Determine the (x, y) coordinate at the center of the cell enclosing the given text.  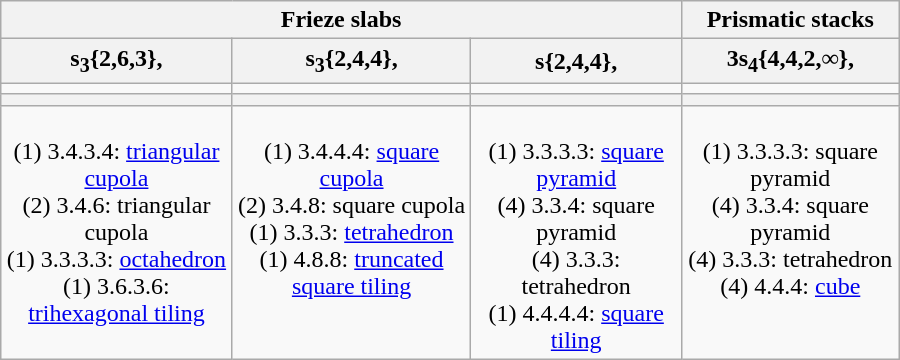
(1) 3.3.3.3: square pyramid(4) 3.3.4: square pyramid(4) 3.3.3: tetrahedron(1) 4.4.4.4: square tiling (576, 232)
(1) 3.3.3.3: square pyramid(4) 3.3.4: square pyramid(4) 3.3.3: tetrahedron(4) 4.4.4: cube (790, 232)
(1) 3.4.4.4: square cupola(2) 3.4.8: square cupola(1) 3.3.3: tetrahedron(1) 4.8.8: truncated square tiling (352, 232)
Frieze slabs (342, 20)
s3{2,4,4}, (352, 61)
3s4{4,4,2,∞}, (790, 61)
s{2,4,4}, (576, 61)
s3{2,6,3}, (116, 61)
(1) 3.4.3.4: triangular cupola(2) 3.4.6: triangular cupola(1) 3.3.3.3: octahedron(1) 3.6.3.6: trihexagonal tiling (116, 232)
Prismatic stacks (790, 20)
